Find where the given text appears and provide that cell's center as (x, y) coordinate. 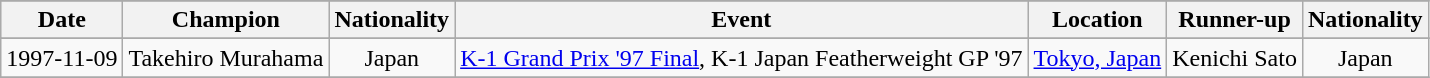
Runner-up (1235, 20)
Kenichi Sato (1235, 58)
Takehiro Murahama (226, 58)
Tokyo, Japan (1098, 58)
K-1 Grand Prix '97 Final, K-1 Japan Featherweight GP '97 (742, 58)
1997-11-09 (62, 58)
Location (1098, 20)
Date (62, 20)
Event (742, 20)
Champion (226, 20)
